Pinpoint the cell where the given text exists, returning its (X, Y) midpoint coordinate. 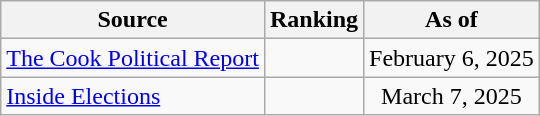
The Cook Political Report (133, 58)
Source (133, 20)
Inside Elections (133, 96)
March 7, 2025 (452, 96)
Ranking (314, 20)
February 6, 2025 (452, 58)
As of (452, 20)
